Return the [X, Y] coordinate for the center point of the cell that contains the specified text.  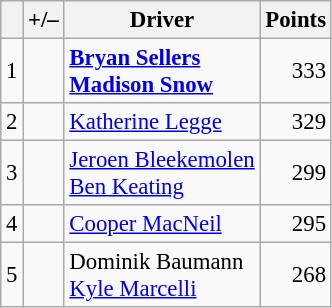
Driver [162, 20]
Cooper MacNeil [162, 224]
268 [296, 276]
Dominik Baumann Kyle Marcelli [162, 276]
4 [12, 224]
Katherine Legge [162, 122]
Points [296, 20]
295 [296, 224]
Bryan Sellers Madison Snow [162, 72]
329 [296, 122]
3 [12, 174]
2 [12, 122]
+/– [44, 20]
Jeroen Bleekemolen Ben Keating [162, 174]
299 [296, 174]
1 [12, 72]
5 [12, 276]
333 [296, 72]
